From the cell containing the given text, extract its center point as [X, Y] coordinate. 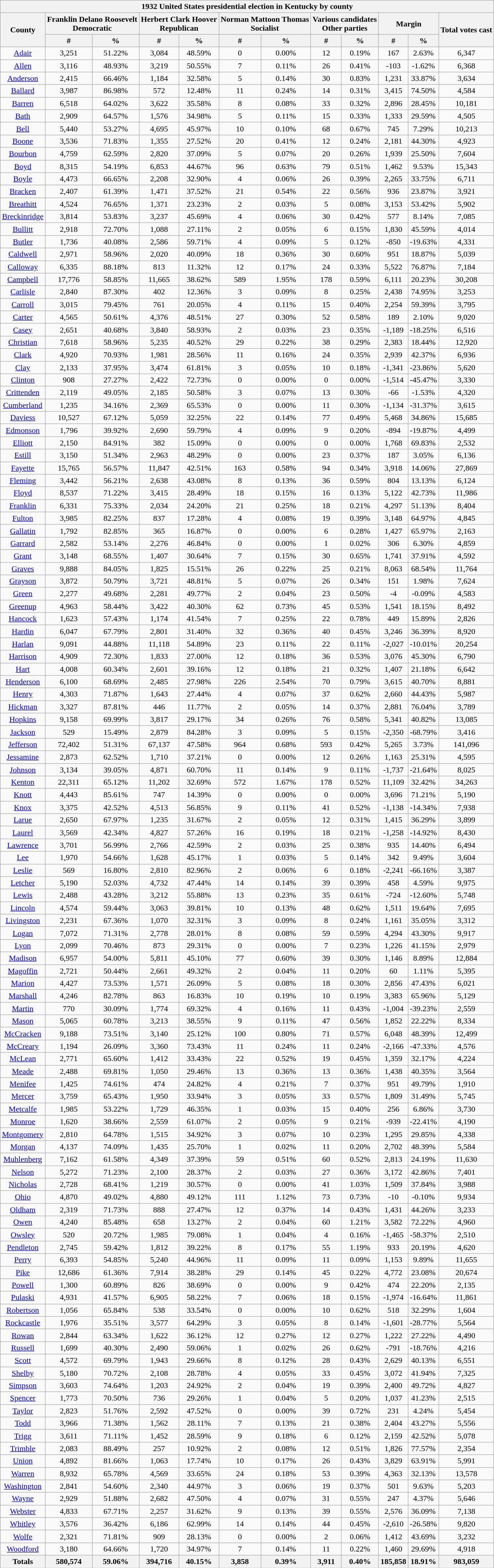
3,576 [69, 1524]
73.51% [115, 1034]
2,896 [393, 103]
8.14% [423, 217]
2,119 [69, 393]
167 [393, 53]
0.65% [360, 556]
37.09% [199, 154]
44 [326, 1524]
Gallatin [23, 531]
39.92% [115, 430]
1,792 [69, 531]
-2,241 [393, 870]
56.21% [115, 481]
2,826 [466, 619]
4,620 [466, 1247]
3,701 [69, 845]
2,586 [159, 242]
71.21% [423, 795]
4,880 [159, 1197]
2,265 [393, 179]
1,452 [159, 1436]
60.78% [115, 1021]
43.69% [423, 1536]
5,584 [466, 1147]
28.37% [199, 1172]
Barren [23, 103]
-2,166 [393, 1046]
32.29% [423, 1310]
52.03% [115, 883]
936 [393, 192]
Marshall [23, 996]
4,859 [466, 543]
4,572 [69, 1360]
1,435 [159, 1147]
48.51% [199, 317]
-68.79% [423, 732]
32.17% [423, 1059]
0.29% [360, 342]
Mason [23, 1021]
11.77% [199, 707]
12.48% [199, 91]
1,571 [159, 983]
6,711 [466, 179]
3,604 [466, 858]
2,582 [69, 543]
Menifee [23, 1084]
0.80% [286, 1034]
9,020 [466, 317]
34.97% [199, 1549]
7,618 [69, 342]
3,015 [69, 304]
Oldham [23, 1210]
10,213 [466, 128]
1,153 [393, 1260]
933 [393, 1247]
25.50% [423, 154]
22.20% [423, 1285]
1,511 [393, 908]
41.94% [423, 1373]
49.77% [199, 594]
24.82% [199, 1084]
1.21% [360, 1222]
4,569 [159, 1474]
5,039 [466, 254]
826 [159, 1285]
44.43% [423, 694]
3,474 [159, 368]
6,347 [466, 53]
6,516 [466, 330]
8,315 [69, 166]
1,063 [159, 1461]
1,628 [159, 858]
4,376 [159, 317]
4,363 [393, 1474]
49.02% [115, 1197]
67.97% [115, 820]
Owen [23, 1222]
21.18% [423, 669]
20,674 [466, 1272]
1,720 [159, 1549]
8,492 [466, 606]
1,425 [69, 1084]
7,401 [466, 1172]
3,899 [466, 820]
-2,610 [393, 1524]
28 [326, 1360]
3,251 [69, 53]
18.91% [423, 1561]
11,861 [466, 1298]
2,979 [466, 945]
77.57% [423, 1448]
2,404 [393, 1423]
Clinton [23, 380]
1,194 [69, 1046]
4,565 [69, 317]
3,063 [159, 908]
Daviess [23, 418]
2,873 [69, 757]
56.85% [199, 807]
2,515 [466, 1398]
Letcher [23, 883]
61.81% [199, 368]
1,939 [393, 154]
70.72% [115, 1373]
47.50% [199, 1499]
-16.64% [423, 1298]
1,950 [159, 1096]
72.22% [423, 1222]
9,975 [466, 883]
85.61% [115, 795]
1,796 [69, 430]
13,085 [466, 719]
Henderson [23, 682]
4,845 [466, 518]
15.51% [199, 568]
67.36% [115, 920]
Hopkins [23, 719]
-23.86% [423, 368]
4,473 [69, 179]
247 [393, 1499]
863 [159, 996]
569 [69, 870]
6,957 [69, 958]
5,341 [393, 719]
50.61% [115, 317]
Montgomery [23, 1134]
25.70% [199, 1147]
7,184 [466, 267]
71.31% [115, 933]
446 [159, 707]
1,812 [159, 1247]
1,768 [393, 443]
4,338 [466, 1134]
3,872 [69, 581]
1,203 [159, 1386]
46.84% [199, 543]
8,063 [393, 568]
Trigg [23, 1436]
Grant [23, 556]
909 [159, 1536]
67,137 [159, 744]
Norman Mattoon ThomasSocialist [265, 24]
837 [159, 518]
3,422 [159, 606]
29.66% [199, 1360]
2,099 [69, 945]
6,790 [466, 657]
5,059 [159, 418]
32 [240, 631]
2,778 [159, 933]
1,037 [393, 1398]
33.87% [423, 78]
1,355 [159, 141]
70.46% [115, 945]
2,135 [466, 1285]
18.44% [423, 342]
32.69% [199, 782]
2,163 [466, 531]
45.97% [199, 128]
Elliott [23, 443]
64.29% [199, 1323]
Leslie [23, 870]
3,564 [466, 1071]
84.91% [115, 443]
100 [240, 1034]
57.43% [115, 619]
4,499 [466, 430]
20.05% [199, 304]
Jessamine [23, 757]
1,825 [159, 568]
96 [240, 166]
4,574 [69, 908]
2,971 [69, 254]
62.52% [115, 757]
658 [159, 1222]
58.22% [199, 1298]
49.32% [199, 971]
0.10% [286, 128]
1,741 [393, 556]
-19.87% [423, 430]
67.79% [115, 631]
11.32% [199, 267]
88.49% [115, 1448]
1,830 [393, 229]
68.69% [115, 682]
185,858 [393, 1561]
2,485 [159, 682]
36.09% [423, 1511]
43.27% [423, 1423]
Fulton [23, 518]
Rowan [23, 1335]
1,174 [159, 619]
6,335 [69, 267]
64.97% [423, 518]
74.50% [423, 91]
1,736 [69, 242]
33.75% [423, 179]
Morgan [23, 1147]
Simpson [23, 1386]
29.85% [423, 1134]
1,462 [393, 166]
Lawrence [23, 845]
29.31% [199, 945]
32.13% [423, 1474]
68 [326, 128]
67.71% [115, 1511]
-1,974 [393, 1298]
7,138 [466, 1511]
18.87% [423, 254]
27.47% [199, 1210]
Nicholas [23, 1185]
4,595 [466, 757]
72.73% [199, 380]
65.84% [115, 1310]
49.05% [115, 393]
19.64% [423, 908]
43.28% [115, 895]
72.30% [115, 657]
Various candidatesOther parties [345, 24]
5,454 [466, 1411]
-10.01% [423, 644]
Lincoln [23, 908]
0.50% [360, 594]
70 [326, 682]
Perry [23, 1260]
5,180 [69, 1373]
Greenup [23, 606]
4,490 [466, 1335]
65.43% [115, 1096]
2,407 [69, 192]
40.09% [199, 254]
3,084 [159, 53]
306 [393, 543]
29.46% [199, 1071]
-12.60% [423, 895]
2,766 [159, 845]
10,527 [69, 418]
2,181 [393, 141]
56.99% [115, 845]
0.78% [360, 619]
59.71% [199, 242]
50.44% [115, 971]
64.57% [115, 116]
4,320 [466, 393]
40 [326, 631]
5,440 [69, 128]
8,334 [466, 1021]
27.22% [423, 1335]
20.19% [423, 1247]
4,014 [466, 229]
3,172 [393, 1172]
4.37% [423, 1499]
9,091 [69, 644]
7.29% [423, 128]
71.22% [115, 493]
-10 [393, 1197]
3,116 [69, 66]
449 [393, 619]
45.69% [199, 217]
84.28% [199, 732]
51.31% [115, 744]
46.35% [199, 1109]
87.30% [115, 292]
3,312 [466, 920]
42.86% [423, 1172]
Crittenden [23, 393]
Madison [23, 958]
Hardin [23, 631]
4,920 [69, 355]
3,153 [393, 204]
2,721 [69, 971]
9.53% [423, 166]
61.07% [199, 1122]
61.39% [115, 192]
3,840 [159, 330]
1.11% [423, 971]
34.16% [115, 405]
1,359 [393, 1059]
27,869 [466, 468]
0.61% [360, 895]
3,569 [69, 833]
7,072 [69, 933]
Campbell [23, 279]
6.86% [423, 1109]
76.65% [115, 204]
37.95% [115, 368]
-1,004 [393, 1009]
62.59% [115, 154]
71.38% [115, 1423]
47.58% [199, 744]
Fayette [23, 468]
31 [326, 1499]
54.00% [115, 958]
74.61% [115, 1084]
4,931 [69, 1298]
Franklin Delano RooseveltDemocratic [92, 24]
3,634 [466, 78]
Rockcastle [23, 1323]
12.36% [199, 292]
538 [159, 1310]
-66 [393, 393]
2,801 [159, 631]
3,134 [69, 770]
31.49% [423, 1096]
1,161 [393, 920]
71.83% [115, 141]
McCreary [23, 1046]
Larue [23, 820]
70.93% [115, 355]
32.42% [423, 782]
Washington [23, 1486]
0.49% [360, 418]
38.28% [199, 1272]
3,577 [159, 1323]
23.08% [423, 1272]
54.85% [115, 1260]
30,208 [466, 279]
2,650 [69, 820]
4,772 [393, 1272]
1,623 [69, 619]
Butler [23, 242]
Grayson [23, 581]
Knott [23, 795]
2,629 [393, 1360]
24.19% [423, 1159]
2,150 [69, 443]
4,190 [466, 1122]
23.23% [199, 204]
59.79% [199, 430]
5,272 [69, 1172]
Casey [23, 330]
3,246 [393, 631]
1.98% [423, 581]
4,513 [159, 807]
5,991 [466, 1461]
-1,601 [393, 1323]
4,871 [159, 770]
Christian [23, 342]
4,583 [466, 594]
Webster [23, 1511]
5,065 [69, 1021]
39.22% [199, 1247]
Boyd [23, 166]
Bracken [23, 192]
Henry [23, 694]
-28.77% [423, 1323]
65.60% [115, 1059]
68.54% [423, 568]
47 [326, 1021]
4,963 [69, 606]
66.46% [115, 78]
54.66% [115, 858]
2,490 [159, 1348]
3,327 [69, 707]
1,773 [69, 1398]
27.27% [115, 380]
4,427 [69, 983]
40.70% [423, 682]
16.87% [199, 531]
3,789 [466, 707]
30.64% [199, 556]
8,404 [466, 506]
2,879 [159, 732]
2,438 [393, 292]
Russell [23, 1348]
13.27% [199, 1222]
5,745 [466, 1096]
935 [393, 845]
6,124 [466, 481]
3,072 [393, 1373]
42.59% [199, 845]
6,021 [466, 983]
2,100 [159, 1172]
11,118 [159, 644]
-26.58% [423, 1524]
44.88% [115, 644]
32.25% [199, 418]
40.68% [115, 330]
2,918 [69, 229]
2,592 [159, 1411]
47.52% [199, 1411]
2,281 [159, 594]
71.81% [115, 1536]
Nelson [23, 1172]
1,699 [69, 1348]
40.82% [423, 719]
53.22% [115, 1109]
2,820 [159, 154]
72.70% [115, 229]
8,430 [466, 833]
28.13% [199, 1536]
-0.09% [423, 594]
8,920 [466, 631]
7,162 [69, 1159]
43.08% [199, 481]
3,140 [159, 1034]
3,383 [393, 996]
Jackson [23, 732]
3,918 [393, 468]
11,665 [159, 279]
-1,134 [393, 405]
6,047 [69, 631]
-1,465 [393, 1235]
4,008 [69, 669]
33.94% [199, 1096]
1,943 [159, 1360]
3,387 [466, 870]
68.41% [115, 1185]
59.44% [115, 908]
28.01% [199, 933]
3,180 [69, 1549]
-66.16% [423, 870]
Carter [23, 317]
Laurel [23, 833]
Knox [23, 807]
5,240 [159, 1260]
11,764 [466, 568]
1,471 [159, 192]
Taylor [23, 1411]
1,541 [393, 606]
50.79% [115, 581]
49.12% [199, 1197]
2,576 [393, 1511]
Graves [23, 568]
Trimble [23, 1448]
501 [393, 1486]
51.88% [115, 1499]
53.42% [423, 204]
151 [393, 581]
7,604 [466, 154]
Wolfe [23, 1536]
32.58% [199, 78]
69.79% [115, 1360]
68.55% [115, 556]
Total votes cast [466, 30]
9,158 [69, 719]
2,840 [69, 292]
12,499 [466, 1034]
7,325 [466, 1373]
65.96% [423, 996]
25.31% [423, 757]
65.53% [199, 405]
3,076 [393, 657]
-45.47% [423, 380]
3,253 [466, 292]
1,056 [69, 1310]
54.60% [115, 1486]
71.11% [115, 1436]
0.28% [360, 531]
6,551 [466, 1360]
Pike [23, 1272]
9,188 [69, 1034]
-724 [393, 895]
27.11% [199, 229]
County [23, 30]
2,422 [159, 380]
2,383 [393, 342]
50.55% [199, 66]
3,233 [466, 1210]
1,710 [159, 757]
32.90% [199, 179]
Green [23, 594]
1,333 [393, 116]
28.45% [423, 103]
60.34% [115, 669]
6,393 [69, 1260]
-2,027 [393, 644]
1,460 [393, 1549]
69.99% [115, 719]
63.91% [423, 1461]
3,330 [466, 380]
74.09% [115, 1147]
5,468 [393, 418]
8.89% [423, 958]
30.09% [115, 1009]
1,300 [69, 1285]
41.23% [423, 1398]
3,814 [69, 217]
4,240 [69, 1222]
736 [159, 1398]
1,146 [393, 958]
12,920 [466, 342]
2,159 [393, 1436]
1932 United States presidential election in Kentucky by county [247, 7]
189 [393, 317]
Pendleton [23, 1247]
589 [240, 279]
1,050 [159, 1071]
4,732 [159, 883]
42.73% [423, 493]
-1,258 [393, 833]
Woodford [23, 1549]
36.42% [115, 1524]
27.00% [199, 657]
1,643 [159, 694]
18.15% [423, 606]
2,254 [393, 304]
-4 [393, 594]
Caldwell [23, 254]
7,695 [466, 908]
29.69% [423, 1549]
25.12% [199, 1034]
3,603 [69, 1386]
13.13% [423, 481]
Boyle [23, 179]
Hickman [23, 707]
908 [69, 380]
3,442 [69, 481]
Magoffin [23, 971]
Warren [23, 1474]
7,085 [466, 217]
41.15% [423, 945]
2,841 [69, 1486]
Kenton [23, 782]
3,213 [159, 1021]
45.59% [423, 229]
58.44% [115, 606]
59.39% [423, 304]
Mercer [23, 1096]
2,400 [393, 1386]
Floyd [23, 493]
Meade [23, 1071]
53.14% [115, 543]
61.58% [115, 1159]
73.53% [115, 983]
5,122 [393, 493]
Martin [23, 1009]
2,881 [393, 707]
226 [240, 682]
65.97% [423, 531]
20,254 [466, 644]
44.97% [199, 1486]
5,987 [466, 694]
30.57% [199, 1185]
5,646 [466, 1499]
813 [159, 267]
Hart [23, 669]
2,771 [69, 1059]
3,360 [159, 1046]
4,246 [69, 996]
34.98% [199, 116]
1,438 [393, 1071]
11,109 [393, 782]
81.66% [115, 1461]
5,395 [466, 971]
69.32% [199, 1009]
88.18% [115, 267]
71.23% [115, 1172]
3,795 [466, 304]
1,163 [393, 757]
4,695 [159, 128]
3,150 [69, 455]
58.85% [115, 279]
3,622 [159, 103]
1,970 [69, 858]
580,574 [69, 1561]
3,911 [326, 1561]
Bourbon [23, 154]
Cumberland [23, 405]
69.81% [115, 1071]
15,765 [69, 468]
1,070 [159, 920]
6,111 [393, 279]
3,219 [159, 66]
4,297 [393, 506]
-18.25% [423, 330]
17,776 [69, 279]
3,829 [393, 1461]
Lewis [23, 895]
Wayne [23, 1499]
4.59% [423, 883]
342 [393, 858]
85.48% [115, 1222]
458 [393, 883]
79.08% [199, 1235]
1,515 [159, 1134]
Ballard [23, 91]
Hancock [23, 619]
6,936 [466, 355]
33.54% [199, 1310]
6,905 [159, 1298]
2,651 [69, 330]
62 [240, 606]
65.78% [115, 1474]
94 [326, 468]
3,232 [466, 1536]
Bullitt [23, 229]
1,222 [393, 1335]
2,660 [393, 694]
43.30% [423, 933]
Calloway [23, 267]
82.25% [115, 518]
39.16% [199, 669]
3,721 [159, 581]
51.34% [115, 455]
36.29% [423, 820]
2,745 [69, 1247]
-1,341 [393, 368]
55 [326, 1247]
40.08% [115, 242]
1.03% [360, 1185]
17.28% [199, 518]
Clay [23, 368]
4,505 [466, 116]
2,185 [159, 393]
15.89% [423, 619]
518 [393, 1310]
9,917 [466, 933]
2,690 [159, 430]
Ohio [23, 1197]
49.79% [423, 1084]
32.31% [199, 920]
2,319 [69, 1210]
9,820 [466, 1524]
8,025 [466, 770]
2,034 [159, 506]
33.65% [199, 1474]
84.05% [115, 568]
15,343 [466, 166]
82.78% [115, 996]
22,311 [69, 782]
35.51% [115, 1323]
53.27% [115, 128]
40.52% [199, 342]
53.83% [115, 217]
12,686 [69, 1272]
65.12% [115, 782]
76 [326, 719]
0.83% [360, 78]
3,730 [466, 1109]
48 [326, 908]
770 [69, 1009]
34 [240, 719]
1,826 [393, 1448]
75.33% [115, 506]
-2,350 [393, 732]
2.54% [286, 682]
Robertson [23, 1310]
34,263 [466, 782]
983,059 [466, 1561]
37.84% [423, 1185]
55.88% [199, 895]
1,774 [159, 1009]
Scott [23, 1360]
38 [326, 342]
577 [393, 217]
5,078 [466, 1436]
48.81% [199, 581]
Bath [23, 116]
Logan [23, 933]
2,369 [159, 405]
761 [159, 304]
3,987 [69, 91]
1,088 [159, 229]
5,522 [393, 267]
-0.10% [423, 1197]
-850 [393, 242]
257 [159, 1448]
41.54% [199, 619]
Todd [23, 1423]
2,661 [159, 971]
38.55% [199, 1021]
Breckinridge [23, 217]
1,184 [159, 78]
529 [69, 732]
51.22% [115, 53]
12,884 [466, 958]
4,137 [69, 1147]
-103 [393, 66]
1,852 [393, 1021]
-18.76% [423, 1348]
71 [326, 1034]
16.80% [115, 870]
36.39% [423, 631]
1,509 [393, 1185]
3,212 [159, 895]
111 [240, 1197]
Margin [409, 24]
1,622 [159, 1335]
1,226 [393, 945]
20.23% [423, 279]
3,988 [466, 1185]
Clark [23, 355]
42.37% [423, 355]
3,921 [466, 192]
1.19% [360, 1247]
7,914 [159, 1272]
2,532 [466, 443]
31.40% [199, 631]
1,295 [393, 1134]
9.49% [423, 858]
Shelby [23, 1373]
79.45% [115, 304]
29.26% [199, 1398]
3.73% [423, 744]
28.59% [199, 1436]
35.58% [199, 103]
82.85% [115, 531]
2,108 [159, 1373]
71.87% [115, 694]
1,576 [159, 116]
2,257 [159, 1511]
Allen [23, 66]
Jefferson [23, 744]
6,331 [69, 506]
-14.34% [423, 807]
2,415 [69, 78]
14.39% [199, 795]
9.89% [423, 1260]
45.30% [423, 657]
4.24% [423, 1411]
2,231 [69, 920]
51.13% [423, 506]
2,510 [466, 1235]
Spencer [23, 1398]
-939 [393, 1122]
1,427 [393, 531]
49.72% [423, 1386]
27.44% [199, 694]
2,340 [159, 1486]
4,584 [466, 91]
0.68% [286, 744]
6,518 [69, 103]
9,888 [69, 568]
2,601 [159, 669]
3,611 [69, 1436]
27.52% [199, 141]
-19.63% [423, 242]
1,219 [159, 1185]
67.12% [115, 418]
4,592 [466, 556]
41.57% [115, 1298]
Totals [23, 1561]
58.93% [199, 330]
3,817 [159, 719]
2,208 [159, 179]
76.87% [423, 267]
2,020 [159, 254]
2,963 [159, 455]
2,354 [466, 1448]
4,923 [466, 141]
16.83% [199, 996]
44.96% [199, 1260]
2,909 [69, 116]
4,303 [69, 694]
7,624 [466, 581]
45.17% [199, 858]
5,129 [466, 996]
5,556 [466, 1423]
35 [326, 895]
4,216 [466, 1348]
6.30% [423, 543]
Union [23, 1461]
1,981 [159, 355]
520 [69, 1235]
63.34% [115, 1335]
8,932 [69, 1474]
6,494 [466, 845]
Whitley [23, 1524]
747 [159, 795]
20.72% [115, 1235]
2,133 [69, 368]
2,856 [393, 983]
57.26% [199, 833]
-22.41% [423, 1122]
-39.23% [423, 1009]
52 [326, 317]
60.89% [115, 1285]
40.15% [199, 1561]
4,892 [69, 1461]
53 [326, 1474]
0.54% [286, 192]
3,582 [393, 1222]
2.63% [423, 53]
5,564 [466, 1323]
1,976 [69, 1323]
38.62% [199, 279]
3,759 [69, 1096]
Anderson [23, 78]
4,960 [466, 1222]
Edmonson [23, 430]
38.66% [115, 1122]
29.17% [199, 719]
11,847 [159, 468]
-21.64% [423, 770]
3,416 [466, 732]
1,431 [393, 1210]
42.51% [199, 468]
Powell [23, 1285]
87.81% [115, 707]
54.89% [199, 644]
-1,189 [393, 330]
-47.33% [423, 1046]
71.73% [115, 1210]
4,224 [466, 1059]
9.63% [423, 1486]
2,929 [69, 1499]
1,562 [159, 1423]
10,181 [466, 103]
37 [326, 694]
0.67% [360, 128]
47.44% [199, 883]
3,858 [240, 1561]
54.19% [115, 166]
3,375 [69, 807]
44.26% [423, 1210]
4,870 [69, 1197]
2,702 [393, 1147]
44.67% [199, 166]
5,902 [466, 204]
37.91% [423, 556]
28.11% [199, 1423]
4,576 [466, 1046]
45.10% [199, 958]
2,638 [159, 481]
394,716 [159, 1561]
5,203 [466, 1486]
5,265 [393, 744]
6,100 [69, 682]
888 [159, 1210]
Marion [23, 983]
0.72% [360, 1411]
Boone [23, 141]
402 [159, 292]
6,368 [466, 66]
1,231 [393, 78]
Breathitt [23, 204]
44.30% [423, 141]
6,853 [159, 166]
Estill [23, 455]
73 [326, 1197]
48.93% [115, 66]
64.78% [115, 1134]
15.09% [199, 443]
14.40% [423, 845]
9,934 [466, 1197]
McCracken [23, 1034]
74.64% [115, 1386]
0.63% [286, 166]
22.22% [423, 1021]
256 [393, 1109]
Herbert Clark HooverRepublican [179, 24]
-1,138 [393, 807]
4,524 [69, 204]
873 [159, 945]
964 [240, 744]
2,939 [393, 355]
64.02% [115, 103]
McLean [23, 1059]
365 [159, 531]
231 [393, 1411]
Fleming [23, 481]
1.67% [286, 782]
40.13% [423, 1360]
56.57% [115, 468]
2,728 [69, 1185]
3,985 [69, 518]
82.96% [199, 870]
5,620 [466, 368]
Carlisle [23, 292]
15.49% [115, 732]
31.62% [199, 1511]
1.95% [286, 279]
79 [326, 166]
2.10% [423, 317]
15,685 [466, 418]
-1.62% [423, 66]
3,696 [393, 795]
1,729 [159, 1109]
72,402 [69, 744]
2,276 [159, 543]
31.67% [199, 820]
35.05% [423, 920]
5,748 [466, 895]
4,918 [466, 1549]
74.95% [423, 292]
17.74% [199, 1461]
1,620 [69, 1122]
37.21% [199, 757]
6,186 [159, 1524]
38.69% [199, 1285]
1,371 [159, 204]
Metcalfe [23, 1109]
7,938 [466, 807]
1.12% [286, 1197]
11,202 [159, 782]
11,630 [466, 1159]
4,833 [69, 1511]
187 [393, 455]
3,536 [69, 141]
-31.37% [423, 405]
Livingston [23, 920]
51.76% [115, 1411]
2,277 [69, 594]
28.49% [199, 493]
0.79% [360, 682]
10.92% [199, 1448]
5,811 [159, 958]
36.12% [199, 1335]
3.05% [423, 455]
28.56% [199, 355]
73.43% [199, 1046]
Bell [23, 128]
804 [393, 481]
86.98% [115, 91]
2,682 [159, 1499]
163 [240, 468]
60.70% [199, 770]
50.58% [199, 393]
66.65% [115, 179]
8,881 [466, 682]
1,910 [466, 1084]
4,909 [69, 657]
Owsley [23, 1235]
48.29% [199, 455]
1,809 [393, 1096]
141,096 [466, 744]
3,966 [69, 1423]
2,813 [393, 1159]
33.43% [199, 1059]
39.81% [199, 908]
4,331 [466, 242]
59.42% [115, 1247]
6,136 [466, 455]
39.05% [115, 770]
62.99% [199, 1524]
-1,737 [393, 770]
Johnson [23, 770]
-791 [393, 1348]
-58.37% [423, 1235]
-894 [393, 430]
11,986 [466, 493]
Monroe [23, 1122]
11,655 [466, 1260]
4,443 [69, 795]
69.83% [423, 443]
2,083 [69, 1448]
1,833 [159, 657]
23.87% [423, 192]
4,294 [393, 933]
70.50% [115, 1398]
14.06% [423, 468]
42.34% [115, 833]
28.78% [199, 1373]
Muhlenberg [23, 1159]
5,235 [159, 342]
13,578 [466, 1474]
37.39% [199, 1159]
Harrison [23, 657]
Pulaski [23, 1298]
Lyon [23, 945]
47.43% [423, 983]
34.92% [199, 1134]
29.59% [423, 116]
2,321 [69, 1536]
61.36% [115, 1272]
40.35% [423, 1071]
Carroll [23, 304]
48.59% [199, 53]
49.68% [115, 594]
593 [326, 744]
64.66% [115, 1549]
2,823 [69, 1411]
Adair [23, 53]
382 [159, 443]
4,759 [69, 154]
8,537 [69, 493]
Garrard [23, 543]
6,642 [466, 669]
-1,514 [393, 380]
76.04% [423, 707]
6,048 [393, 1034]
Harlan [23, 644]
37.52% [199, 192]
24.20% [199, 506]
3,237 [159, 217]
-1.53% [423, 393]
1,604 [466, 1310]
2,844 [69, 1335]
Franklin [23, 506]
-14.92% [423, 833]
1,415 [393, 820]
27.98% [199, 682]
24.92% [199, 1386]
745 [393, 128]
34.86% [423, 418]
Lee [23, 858]
4,349 [159, 1159]
